Locate the cell with the specified text and output its (x, y) center coordinate. 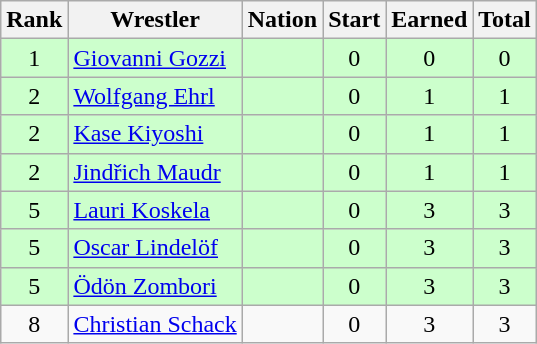
8 (34, 324)
Oscar Lindelöf (155, 248)
Christian Schack (155, 324)
Giovanni Gozzi (155, 58)
Jindřich Maudr (155, 172)
Total (505, 20)
Start (354, 20)
Wrestler (155, 20)
Nation (282, 20)
Lauri Koskela (155, 210)
Rank (34, 20)
Ödön Zombori (155, 286)
Wolfgang Ehrl (155, 96)
Earned (430, 20)
Kase Kiyoshi (155, 134)
